Provide the (X, Y) coordinate of the cell's center where the given text is located.  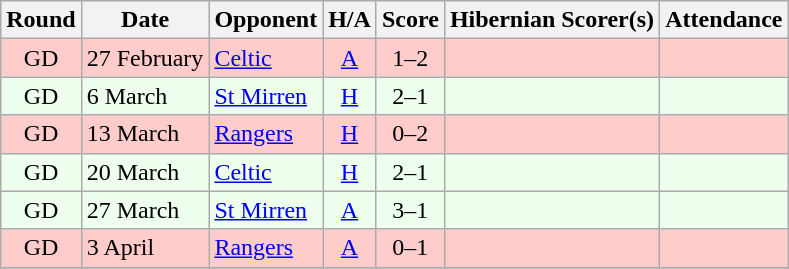
0–1 (410, 248)
Attendance (724, 20)
0–2 (410, 134)
Opponent (266, 20)
Hibernian Scorer(s) (552, 20)
27 March (145, 210)
20 March (145, 172)
H/A (350, 20)
6 March (145, 96)
1–2 (410, 58)
Score (410, 20)
27 February (145, 58)
13 March (145, 134)
Round (41, 20)
3 April (145, 248)
Date (145, 20)
3–1 (410, 210)
